Extract the (X, Y) coordinate from the center of the cell holding the provided text.  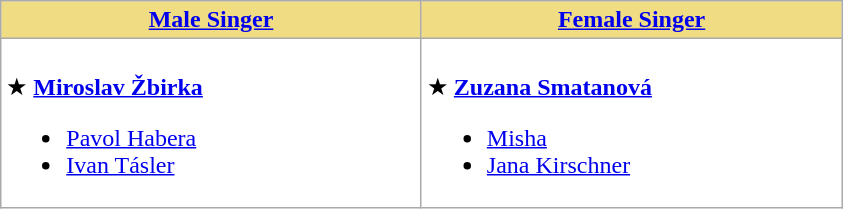
★ Miroslav ŽbirkaPavol HaberaIvan Tásler (212, 124)
Male Singer (212, 20)
★ Zuzana SmatanováMishaJana Kirschner (632, 124)
Female Singer (632, 20)
